Return (x, y) of the center of cell containing provided text 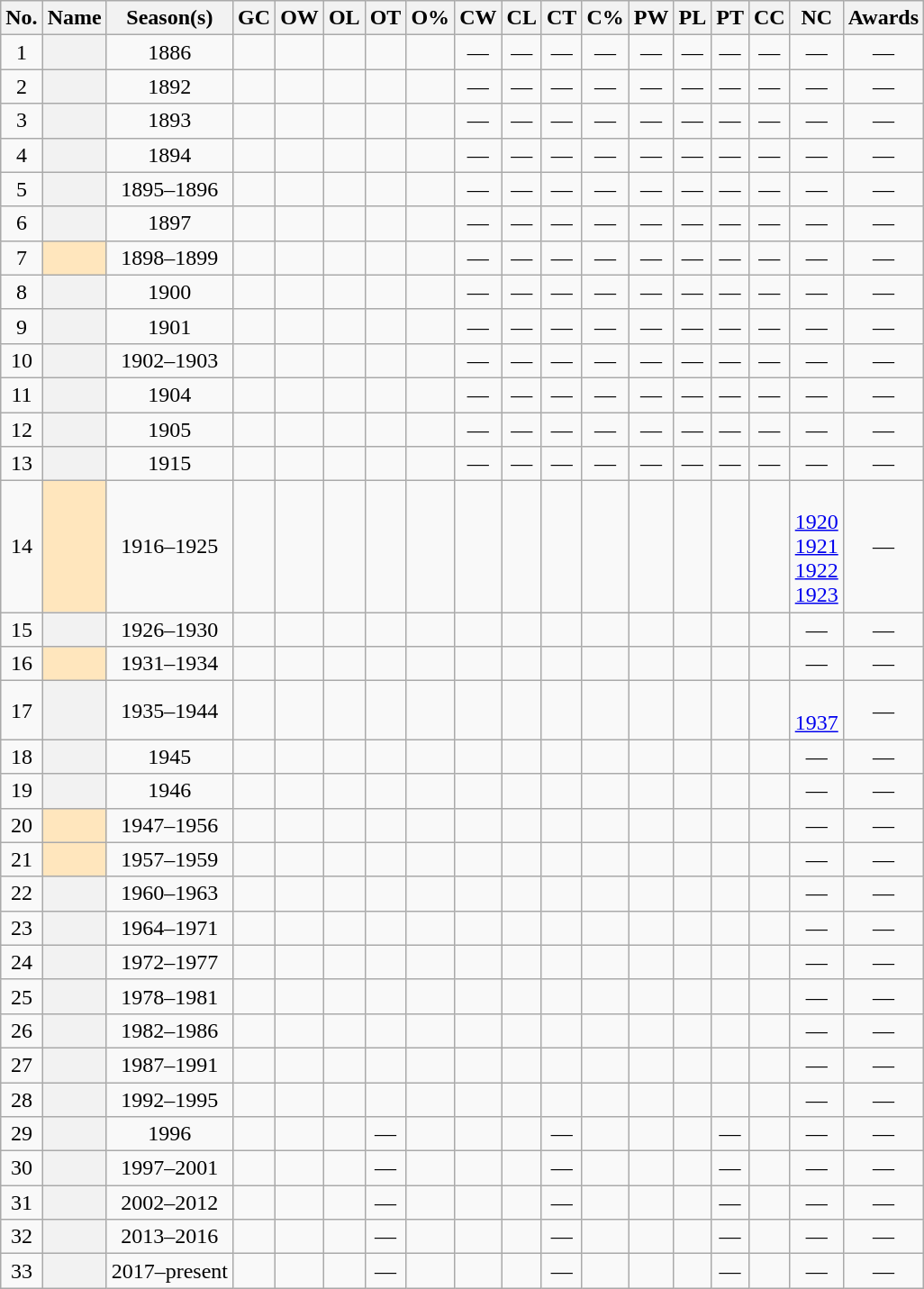
1897 (169, 223)
2002–2012 (169, 1203)
9 (22, 326)
1915 (169, 464)
1892 (169, 86)
1947–1956 (169, 825)
1960–1963 (169, 894)
19 (22, 791)
26 (22, 1030)
CT (561, 18)
1898–1899 (169, 258)
33 (22, 1271)
OL (344, 18)
32 (22, 1237)
2 (22, 86)
31 (22, 1203)
28 (22, 1100)
1972–1977 (169, 962)
1982–1986 (169, 1030)
Season(s) (169, 18)
1894 (169, 155)
1916–1925 (169, 547)
1893 (169, 121)
24 (22, 962)
17 (22, 710)
OW (300, 18)
4 (22, 155)
20 (22, 825)
27 (22, 1065)
CL (521, 18)
1946 (169, 791)
12 (22, 430)
1905 (169, 430)
30 (22, 1168)
15 (22, 630)
1886 (169, 52)
1931–1934 (169, 664)
1900 (169, 292)
21 (22, 859)
18 (22, 757)
PT (730, 18)
2013–2016 (169, 1237)
1945 (169, 757)
Name (74, 18)
C% (605, 18)
1926–1930 (169, 630)
1901 (169, 326)
6 (22, 223)
CC (769, 18)
1895–1896 (169, 189)
1904 (169, 395)
1920192119221923 (816, 547)
10 (22, 360)
25 (22, 996)
7 (22, 258)
1902–1903 (169, 360)
16 (22, 664)
13 (22, 464)
1957–1959 (169, 859)
Awards (883, 18)
1937 (816, 710)
1964–1971 (169, 928)
29 (22, 1134)
1935–1944 (169, 710)
GC (254, 18)
1996 (169, 1134)
CW (478, 18)
No. (22, 18)
23 (22, 928)
22 (22, 894)
1997–2001 (169, 1168)
PL (693, 18)
1987–1991 (169, 1065)
11 (22, 395)
NC (816, 18)
2017–present (169, 1271)
5 (22, 189)
O% (430, 18)
1992–1995 (169, 1100)
3 (22, 121)
8 (22, 292)
14 (22, 547)
PW (651, 18)
1 (22, 52)
OT (385, 18)
1978–1981 (169, 996)
